Capture the cell that displays the provided text and extract its (x, y) central coordinate. 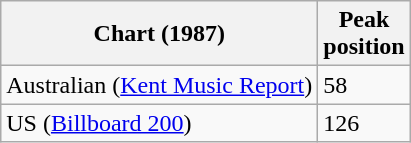
Chart (1987) (160, 34)
58 (364, 85)
US (Billboard 200) (160, 123)
126 (364, 123)
Australian (Kent Music Report) (160, 85)
Peakposition (364, 34)
